Capture the cell that displays the provided text and extract its (x, y) central coordinate. 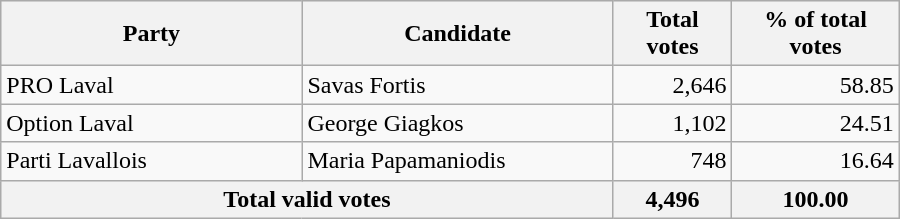
Maria Papamaniodis (458, 161)
Option Laval (152, 123)
Total valid votes (307, 199)
Parti Lavallois (152, 161)
PRO Laval (152, 85)
100.00 (816, 199)
% of total votes (816, 34)
748 (672, 161)
24.51 (816, 123)
George Giagkos (458, 123)
16.64 (816, 161)
Savas Fortis (458, 85)
Party (152, 34)
1,102 (672, 123)
58.85 (816, 85)
Total votes (672, 34)
Candidate (458, 34)
2,646 (672, 85)
4,496 (672, 199)
